Locate the cell with the specified text and output its (x, y) center coordinate. 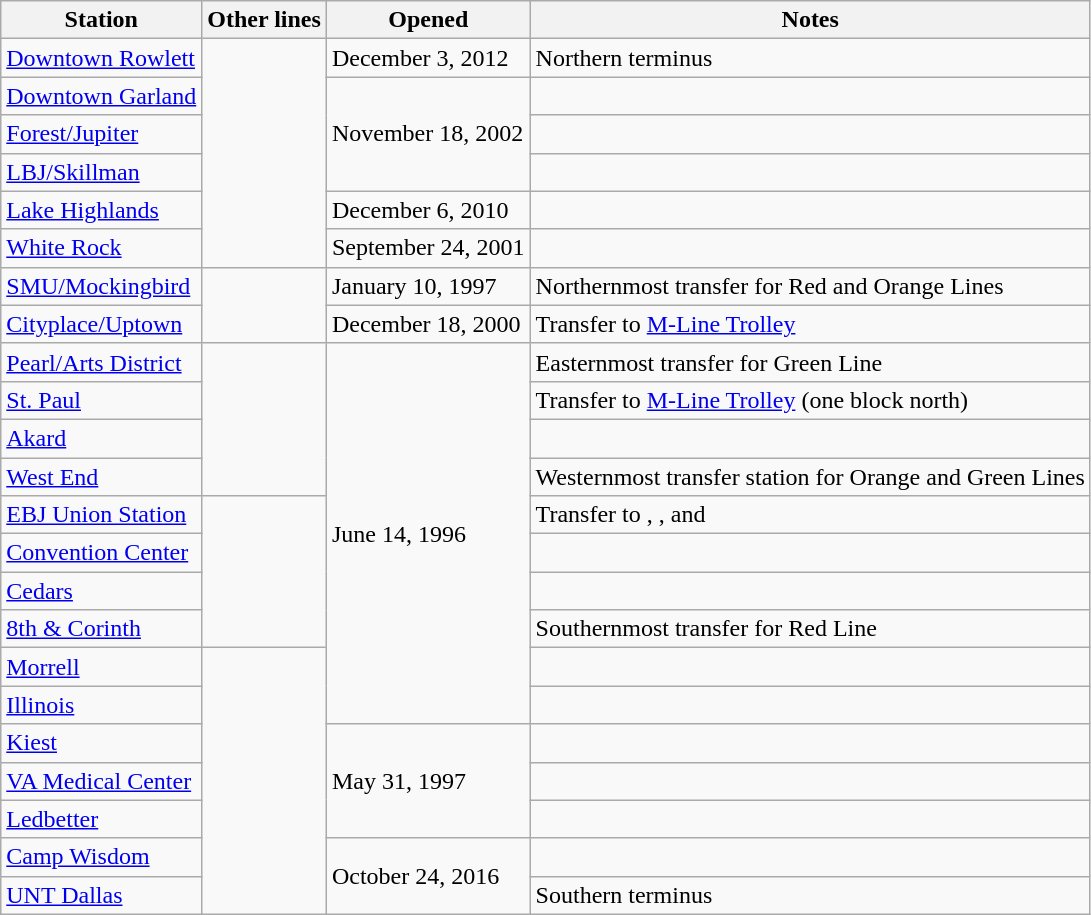
Akard (102, 438)
Southernmost transfer for Red Line (810, 629)
Easternmost transfer for Green Line (810, 362)
White Rock (102, 248)
8th & Corinth (102, 629)
November 18, 2002 (428, 134)
Cedars (102, 591)
September 24, 2001 (428, 248)
Illinois (102, 705)
Other lines (264, 20)
Northernmost transfer for Red and Orange Lines (810, 286)
SMU/Mockingbird (102, 286)
Lake Highlands (102, 210)
Transfer to M-Line Trolley (810, 324)
West End (102, 477)
Convention Center (102, 553)
May 31, 1997 (428, 781)
June 14, 1996 (428, 534)
Northern terminus (810, 58)
Westernmost transfer station for Orange and Green Lines (810, 477)
December 6, 2010 (428, 210)
Opened (428, 20)
Downtown Garland (102, 96)
Transfer to , , and (810, 515)
October 24, 2016 (428, 876)
VA Medical Center (102, 781)
Notes (810, 20)
Southern terminus (810, 895)
Forest/Jupiter (102, 134)
EBJ Union Station (102, 515)
Transfer to M-Line Trolley (one block north) (810, 400)
Morrell (102, 667)
Cityplace/Uptown (102, 324)
Kiest (102, 743)
Camp Wisdom (102, 857)
Station (102, 20)
Downtown Rowlett (102, 58)
Pearl/Arts District (102, 362)
December 18, 2000 (428, 324)
UNT Dallas (102, 895)
St. Paul (102, 400)
Ledbetter (102, 819)
January 10, 1997 (428, 286)
LBJ/Skillman (102, 172)
December 3, 2012 (428, 58)
